Determine the [X, Y] coordinate at the center of the cell enclosing the given text.  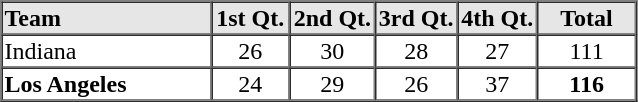
3rd Qt. [416, 18]
1st Qt. [250, 18]
Team [106, 18]
2nd Qt. [332, 18]
30 [332, 50]
Indiana [106, 50]
28 [416, 50]
116 [586, 84]
29 [332, 84]
27 [497, 50]
24 [250, 84]
111 [586, 50]
4th Qt. [497, 18]
Los Angeles [106, 84]
37 [497, 84]
Total [586, 18]
